Locate the cell with the specified text and output its [X, Y] center coordinate. 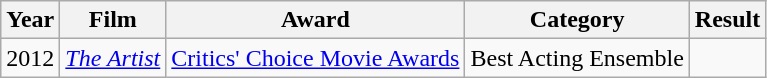
Film [113, 20]
Award [316, 20]
Best Acting Ensemble [577, 58]
Year [30, 20]
The Artist [113, 58]
2012 [30, 58]
Category [577, 20]
Critics' Choice Movie Awards [316, 58]
Result [727, 20]
